Output the (X, Y) coordinate of the center of the cell containing the given text.  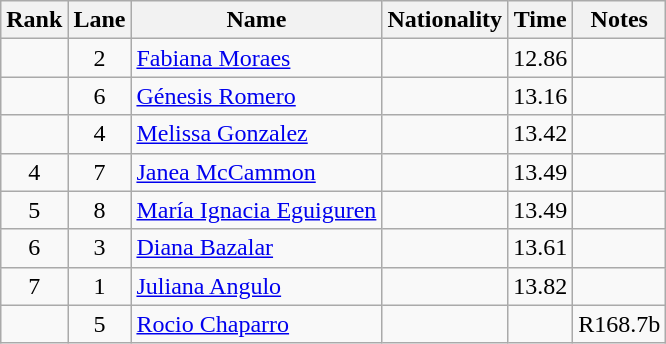
María Ignacia Eguiguren (256, 210)
R168.7b (620, 324)
8 (100, 210)
Name (256, 20)
Lane (100, 20)
2 (100, 58)
Melissa Gonzalez (256, 134)
Nationality (445, 20)
13.16 (540, 96)
13.82 (540, 286)
13.61 (540, 248)
Fabiana Moraes (256, 58)
Rocio Chaparro (256, 324)
Génesis Romero (256, 96)
Diana Bazalar (256, 248)
Janea McCammon (256, 172)
Notes (620, 20)
3 (100, 248)
Time (540, 20)
Rank (34, 20)
Juliana Angulo (256, 286)
1 (100, 286)
12.86 (540, 58)
13.42 (540, 134)
